Locate the cell with the specified text and output its (x, y) center coordinate. 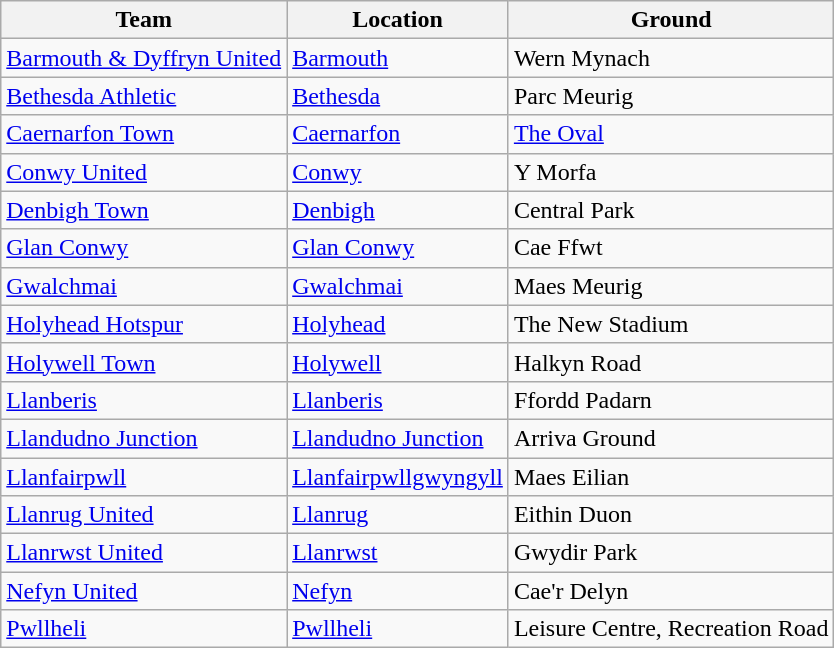
Team (144, 20)
Llanrug (398, 515)
Y Morfa (671, 172)
Denbigh Town (144, 210)
Conwy (398, 172)
Cae'r Delyn (671, 591)
Parc Meurig (671, 96)
Ffordd Padarn (671, 400)
Holywell (398, 362)
Holyhead (398, 324)
Location (398, 20)
Arriva Ground (671, 438)
Holywell Town (144, 362)
Bethesda (398, 96)
Conwy United (144, 172)
Barmouth & Dyffryn United (144, 58)
Eithin Duon (671, 515)
Llanfairpwllgwyngyll (398, 477)
Bethesda Athletic (144, 96)
Gwydir Park (671, 553)
Llanfairpwll (144, 477)
The Oval (671, 134)
Maes Eilian (671, 477)
Llanrwst (398, 553)
Holyhead Hotspur (144, 324)
Wern Mynach (671, 58)
The New Stadium (671, 324)
Denbigh (398, 210)
Barmouth (398, 58)
Llanrwst United (144, 553)
Nefyn (398, 591)
Central Park (671, 210)
Halkyn Road (671, 362)
Ground (671, 20)
Caernarfon (398, 134)
Nefyn United (144, 591)
Maes Meurig (671, 286)
Cae Ffwt (671, 248)
Caernarfon Town (144, 134)
Llanrug United (144, 515)
Leisure Centre, Recreation Road (671, 629)
